Detect which cell encompasses the target text, then output its [X, Y] center coordinate. 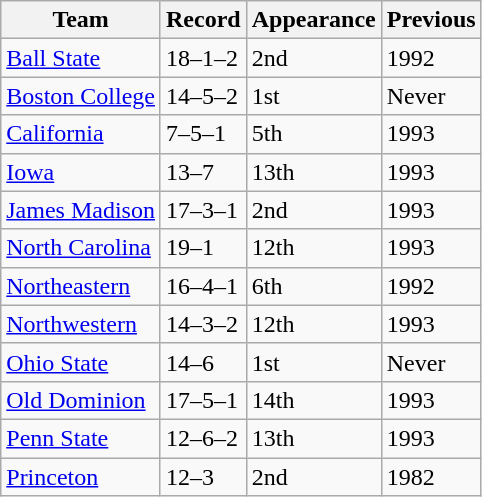
1982 [431, 477]
6th [314, 286]
Penn State [81, 438]
16–4–1 [203, 286]
Princeton [81, 477]
Northwestern [81, 324]
Team [81, 20]
19–1 [203, 248]
Northeastern [81, 286]
Record [203, 20]
Appearance [314, 20]
17–5–1 [203, 400]
17–3–1 [203, 210]
North Carolina [81, 248]
12–6–2 [203, 438]
13–7 [203, 172]
Previous [431, 20]
14–3–2 [203, 324]
James Madison [81, 210]
Iowa [81, 172]
Ball State [81, 58]
14–6 [203, 362]
5th [314, 134]
12–3 [203, 477]
14–5–2 [203, 96]
Ohio State [81, 362]
Boston College [81, 96]
Old Dominion [81, 400]
California [81, 134]
14th [314, 400]
18–1–2 [203, 58]
7–5–1 [203, 134]
